Output the [x, y] coordinate of the center of the cell containing the given text.  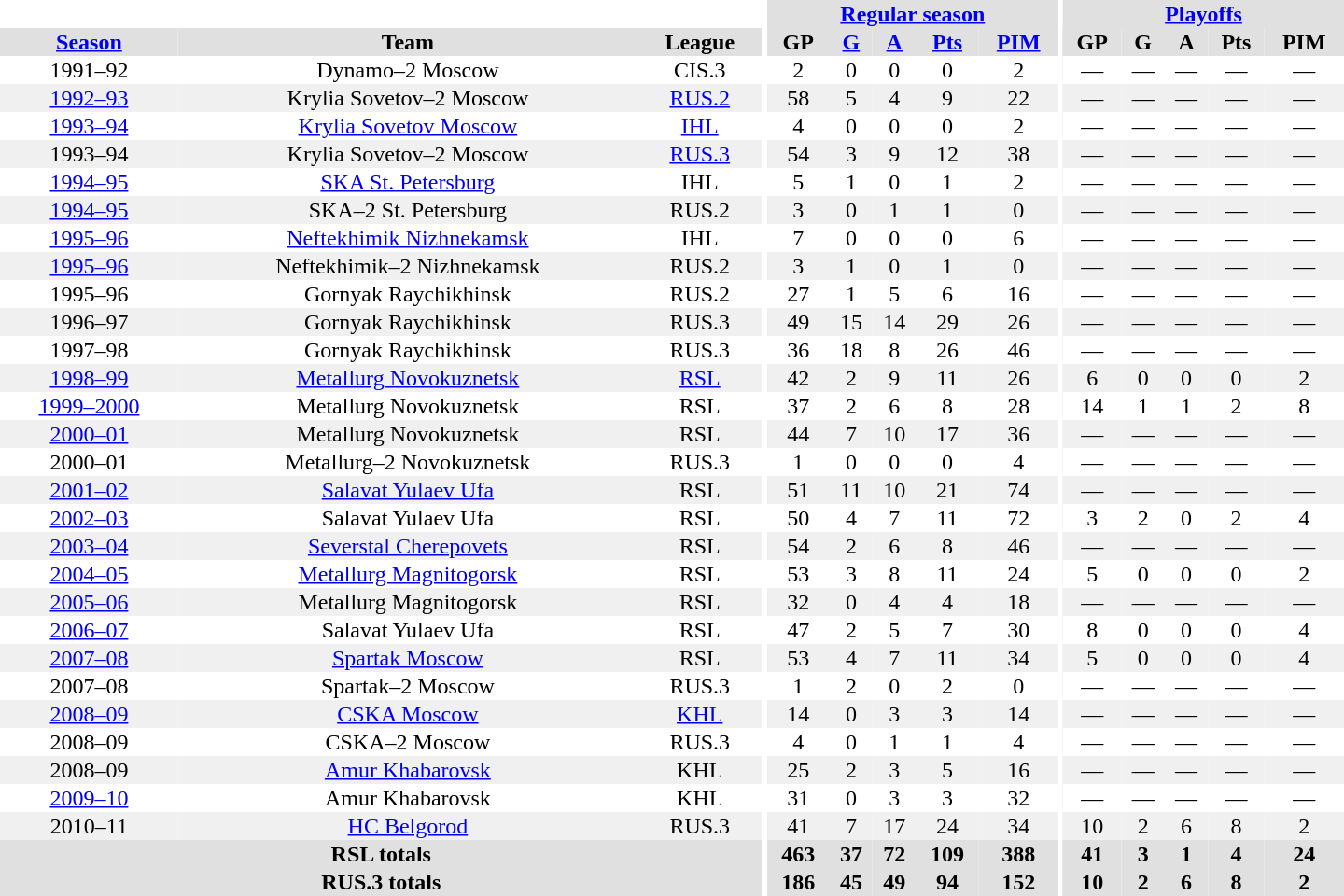
27 [799, 294]
31 [799, 798]
Playoffs [1204, 14]
152 [1019, 882]
CIS.3 [700, 70]
2005–06 [90, 602]
Season [90, 42]
Krylia Sovetov Moscow [408, 126]
CSKA–2 Moscow [408, 742]
Dynamo–2 Moscow [408, 70]
1991–92 [90, 70]
388 [1019, 854]
1998–99 [90, 378]
463 [799, 854]
Regular season [913, 14]
74 [1019, 490]
2009–10 [90, 798]
1992–93 [90, 98]
1997–98 [90, 350]
28 [1019, 406]
51 [799, 490]
42 [799, 378]
94 [946, 882]
186 [799, 882]
Severstal Cherepovets [408, 546]
50 [799, 518]
38 [1019, 154]
Team [408, 42]
1999–2000 [90, 406]
SKA St. Petersburg [408, 182]
45 [851, 882]
HC Belgorod [408, 826]
2010–11 [90, 826]
CSKA Moscow [408, 714]
2003–04 [90, 546]
21 [946, 490]
47 [799, 630]
RSL totals [381, 854]
League [700, 42]
Metallurg–2 Novokuznetsk [408, 462]
SKA–2 St. Petersburg [408, 210]
Neftekhimik Nizhnekamsk [408, 238]
12 [946, 154]
25 [799, 770]
109 [946, 854]
2006–07 [90, 630]
44 [799, 434]
2004–05 [90, 574]
RUS.3 totals [381, 882]
Spartak–2 Moscow [408, 686]
29 [946, 322]
58 [799, 98]
30 [1019, 630]
2002–03 [90, 518]
15 [851, 322]
Neftekhimik–2 Nizhnekamsk [408, 266]
1996–97 [90, 322]
2001–02 [90, 490]
Spartak Moscow [408, 658]
22 [1019, 98]
